Search for the cell housing the specified text and yield its [X, Y] center coordinate. 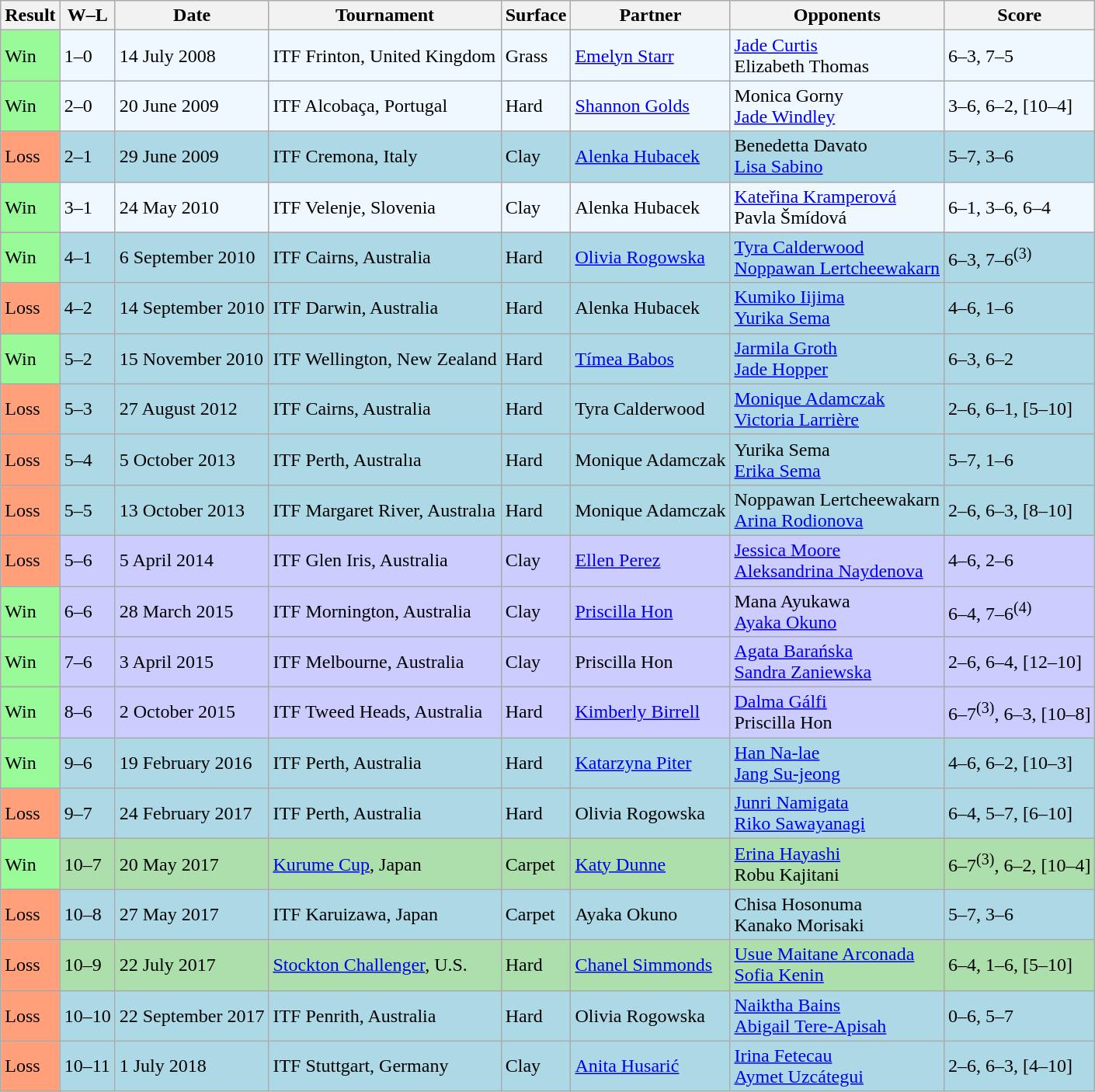
22 July 2017 [192, 965]
4–6, 2–6 [1020, 561]
Mana Ayukawa Ayaka Okuno [837, 610]
Partner [651, 16]
Kurume Cup, Japan [385, 864]
Grass [536, 56]
Benedetta Davato Lisa Sabino [837, 157]
2–0 [87, 106]
Agata Barańska Sandra Zaniewska [837, 662]
10–9 [87, 965]
Stockton Challenger, U.S. [385, 965]
ITF Cremona, Italy [385, 157]
14 July 2008 [192, 56]
Jessica Moore Aleksandrina Naydenova [837, 561]
20 May 2017 [192, 864]
6–1, 3–6, 6–4 [1020, 207]
2–1 [87, 157]
ITF Velenje, Slovenia [385, 207]
6–4, 1–6, [5–10] [1020, 965]
6–7(3), 6–3, [10–8] [1020, 713]
22 September 2017 [192, 1016]
Ayaka Okuno [651, 915]
ITF Glen Iris, Australia [385, 561]
10–7 [87, 864]
Irina Fetecau Aymet Uzcátegui [837, 1066]
14 September 2010 [192, 308]
6–6 [87, 610]
ITF Stuttgart, Germany [385, 1066]
Jarmila Groth Jade Hopper [837, 359]
6–4, 7–6(4) [1020, 610]
Noppawan Lertcheewakarn Arina Rodionova [837, 509]
6–7(3), 6–2, [10–4] [1020, 864]
Score [1020, 16]
2–6, 6–3, [4–10] [1020, 1066]
ITF Frinton, United Kingdom [385, 56]
5–6 [87, 561]
ITF Margaret River, Australıa [385, 509]
ITF Perth, Australıa [385, 460]
29 June 2009 [192, 157]
Kimberly Birrell [651, 713]
5–4 [87, 460]
ITF Tweed Heads, Australia [385, 713]
ITF Wellington, New Zealand [385, 359]
2 October 2015 [192, 713]
3–6, 6–2, [10–4] [1020, 106]
ITF Mornington, Australia [385, 610]
ITF Karuizawa, Japan [385, 915]
Chanel Simmonds [651, 965]
28 March 2015 [192, 610]
Monique Adamczak Victoria Larrière [837, 409]
Erina Hayashi Robu Kajitani [837, 864]
15 November 2010 [192, 359]
4–6, 6–2, [10–3] [1020, 763]
2–6, 6–3, [8–10] [1020, 509]
Naiktha Bains Abigail Tere-Apisah [837, 1016]
Surface [536, 16]
Tournament [385, 16]
Dalma Gálfi Priscilla Hon [837, 713]
7–6 [87, 662]
5 April 2014 [192, 561]
9–7 [87, 814]
Katarzyna Piter [651, 763]
4–6, 1–6 [1020, 308]
ITF Penrith, Australia [385, 1016]
10–10 [87, 1016]
Han Na-lae Jang Su-jeong [837, 763]
4–2 [87, 308]
Shannon Golds [651, 106]
24 February 2017 [192, 814]
ITF Alcobaça, Portugal [385, 106]
3–1 [87, 207]
Date [192, 16]
W–L [87, 16]
4–1 [87, 258]
Ellen Perez [651, 561]
0–6, 5–7 [1020, 1016]
5–3 [87, 409]
Junri Namigata Riko Sawayanagi [837, 814]
Tímea Babos [651, 359]
10–8 [87, 915]
5–5 [87, 509]
13 October 2013 [192, 509]
Chisa Hosonuma Kanako Morisaki [837, 915]
Kumiko Iijima Yurika Sema [837, 308]
ITF Melbourne, Australia [385, 662]
5–7, 1–6 [1020, 460]
9–6 [87, 763]
Tyra Calderwood Noppawan Lertcheewakarn [837, 258]
5 October 2013 [192, 460]
27 August 2012 [192, 409]
Anita Husarić [651, 1066]
2–6, 6–1, [5–10] [1020, 409]
Jade Curtis Elizabeth Thomas [837, 56]
20 June 2009 [192, 106]
6–3, 6–2 [1020, 359]
Monica Gorny Jade Windley [837, 106]
5–2 [87, 359]
Emelyn Starr [651, 56]
6–3, 7–5 [1020, 56]
Yurika Sema Erika Sema [837, 460]
10–11 [87, 1066]
Kateřina Kramperová Pavla Šmídová [837, 207]
19 February 2016 [192, 763]
24 May 2010 [192, 207]
Usue Maitane Arconada Sofia Kenin [837, 965]
1 July 2018 [192, 1066]
Opponents [837, 16]
Result [30, 16]
8–6 [87, 713]
1–0 [87, 56]
3 April 2015 [192, 662]
ITF Darwin, Australia [385, 308]
Katy Dunne [651, 864]
6–4, 5–7, [6–10] [1020, 814]
6 September 2010 [192, 258]
6–3, 7–6(3) [1020, 258]
27 May 2017 [192, 915]
Tyra Calderwood [651, 409]
2–6, 6–4, [12–10] [1020, 662]
